Locate the cell with the specified text and output its [X, Y] center coordinate. 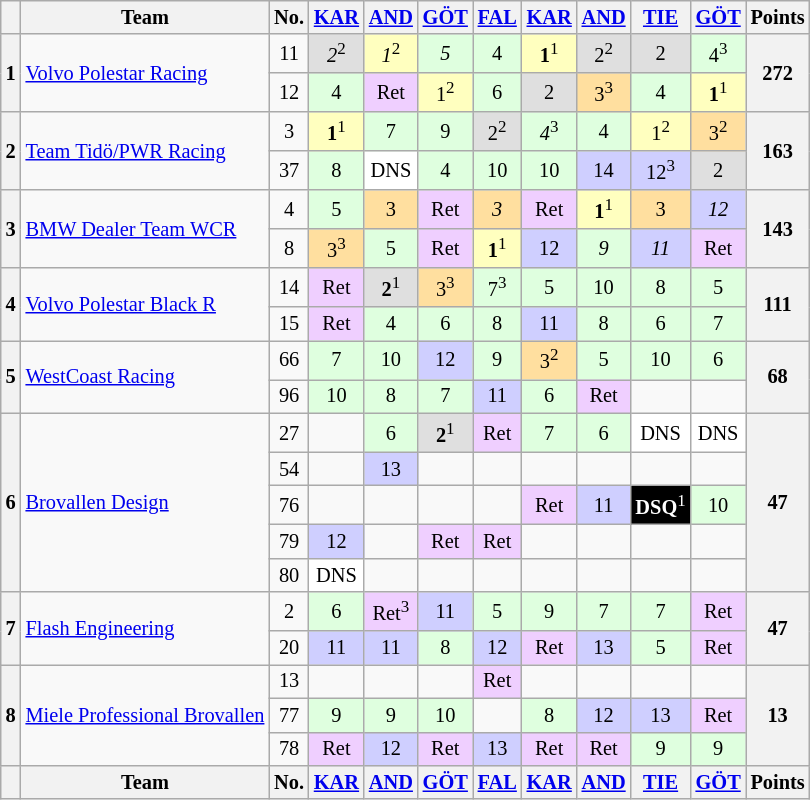
80 [289, 575]
66 [289, 360]
143 [778, 229]
79 [289, 541]
1 [11, 73]
77 [289, 715]
163 [778, 151]
Volvo Polestar Black R [146, 304]
27 [289, 432]
Miele Professional Brovallen [146, 714]
123 [660, 170]
54 [289, 469]
Ret3 [391, 612]
Volvo Polestar Racing [146, 73]
Team Tidö/PWR Racing [146, 151]
76 [289, 506]
Brovallen Design [146, 502]
73 [498, 288]
78 [289, 749]
20 [289, 648]
272 [778, 73]
68 [778, 376]
111 [778, 304]
Flash Engineering [146, 628]
BMW Dealer Team WCR [146, 229]
DSQ1 [660, 506]
15 [289, 324]
96 [289, 396]
37 [289, 170]
WestCoast Racing [146, 376]
